Capture the cell that displays the provided text and extract its (x, y) central coordinate. 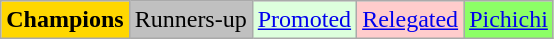
Relegated (410, 20)
Pichichi (509, 20)
Promoted (304, 20)
Champions (65, 20)
Runners-up (190, 20)
